Return [x, y] of the center of cell containing provided text 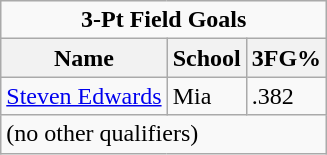
(no other qualifiers) [164, 134]
Name [84, 58]
Mia [206, 96]
3-Pt Field Goals [164, 20]
Steven Edwards [84, 96]
3FG% [286, 58]
.382 [286, 96]
School [206, 58]
